Output the (X, Y) coordinate of the center of the cell containing the given text.  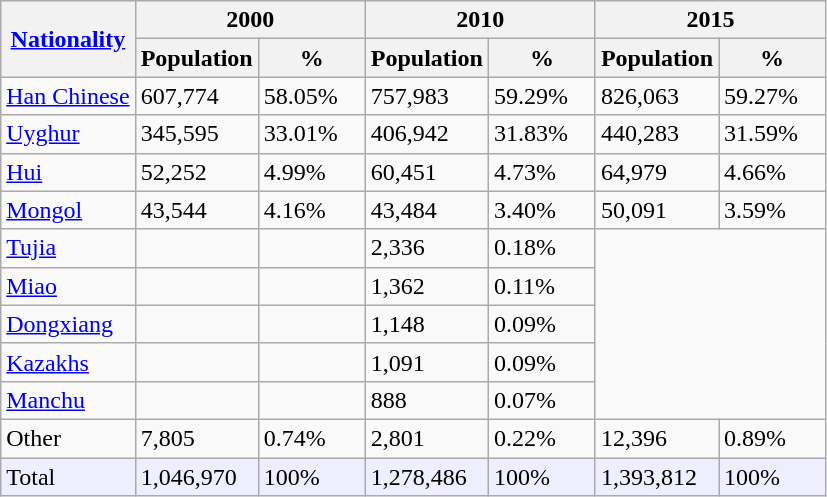
2015 (710, 20)
4.73% (542, 172)
Manchu (68, 400)
Mongol (68, 210)
1,091 (426, 362)
58.05% (312, 96)
0.11% (542, 286)
50,091 (656, 210)
4.16% (312, 210)
406,942 (426, 134)
Dongxiang (68, 324)
Miao (68, 286)
1,148 (426, 324)
Hui (68, 172)
59.29% (542, 96)
2,336 (426, 248)
31.83% (542, 134)
3.40% (542, 210)
Tujia (68, 248)
2,801 (426, 438)
4.99% (312, 172)
52,252 (196, 172)
1,393,812 (656, 477)
2010 (480, 20)
0.89% (772, 438)
3.59% (772, 210)
1,362 (426, 286)
60,451 (426, 172)
345,595 (196, 134)
1,046,970 (196, 477)
0.74% (312, 438)
Uyghur (68, 134)
4.66% (772, 172)
43,484 (426, 210)
43,544 (196, 210)
59.27% (772, 96)
Han Chinese (68, 96)
Total (68, 477)
31.59% (772, 134)
888 (426, 400)
440,283 (656, 134)
757,983 (426, 96)
0.18% (542, 248)
0.22% (542, 438)
64,979 (656, 172)
1,278,486 (426, 477)
2000 (250, 20)
7,805 (196, 438)
Other (68, 438)
Kazakhs (68, 362)
Nationality (68, 39)
12,396 (656, 438)
607,774 (196, 96)
826,063 (656, 96)
0.07% (542, 400)
33.01% (312, 134)
